Determine the [x, y] coordinate at the center of the cell enclosing the given text.  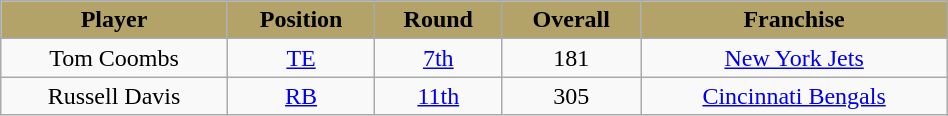
305 [572, 96]
Overall [572, 20]
Cincinnati Bengals [794, 96]
Russell Davis [114, 96]
Round [438, 20]
TE [301, 58]
RB [301, 96]
Player [114, 20]
Franchise [794, 20]
Position [301, 20]
181 [572, 58]
New York Jets [794, 58]
Tom Coombs [114, 58]
7th [438, 58]
11th [438, 96]
